Scan for the cell matching the given text and deliver its [x, y] coordinate at center. 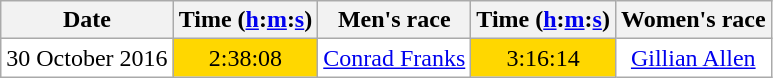
3:16:14 [544, 58]
Gillian Allen [693, 58]
Date [87, 20]
Women's race [693, 20]
30 October 2016 [87, 58]
Conrad Franks [394, 58]
Men's race [394, 20]
2:38:08 [246, 58]
